For the text-containing cell, return its midpoint in [X, Y] coordinate format. 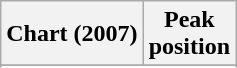
Peak position [189, 34]
Chart (2007) [72, 34]
